Output the [x, y] coordinate of the center of the cell containing the given text.  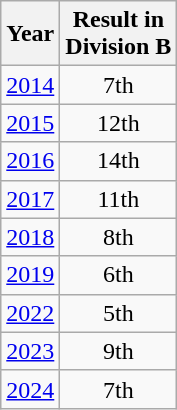
2018 [30, 237]
12th [118, 123]
Year [30, 34]
2023 [30, 351]
2024 [30, 389]
2017 [30, 199]
Result inDivision B [118, 34]
6th [118, 275]
14th [118, 161]
9th [118, 351]
2019 [30, 275]
8th [118, 237]
11th [118, 199]
5th [118, 313]
2016 [30, 161]
2015 [30, 123]
2022 [30, 313]
2014 [30, 85]
